Search for the cell housing the specified text and yield its (X, Y) center coordinate. 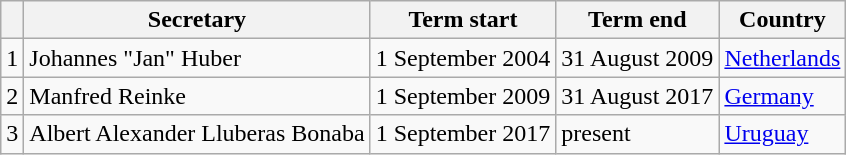
1 September 2017 (463, 134)
Germany (782, 96)
31 August 2017 (638, 96)
1 (12, 58)
1 September 2004 (463, 58)
1 September 2009 (463, 96)
Manfred Reinke (197, 96)
Albert Alexander Lluberas Bonaba (197, 134)
Country (782, 20)
3 (12, 134)
Term start (463, 20)
present (638, 134)
Uruguay (782, 134)
Netherlands (782, 58)
Johannes "Jan" Huber (197, 58)
Secretary (197, 20)
Term end (638, 20)
31 August 2009 (638, 58)
2 (12, 96)
